Pinpoint the cell where the given text exists, returning its [X, Y] midpoint coordinate. 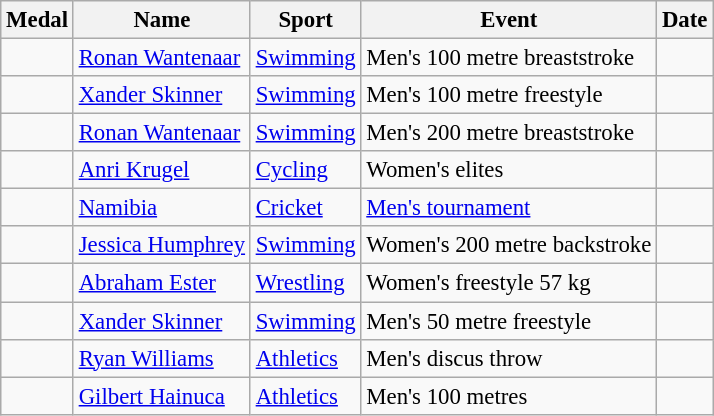
Men's 100 metre breaststroke [509, 58]
Jessica Humphrey [162, 245]
Date [685, 20]
Event [509, 20]
Men's discus throw [509, 358]
Namibia [162, 208]
Name [162, 20]
Women's freestyle 57 kg [509, 283]
Wrestling [306, 283]
Men's tournament [509, 208]
Men's 200 metre breaststroke [509, 133]
Sport [306, 20]
Women's 200 metre backstroke [509, 245]
Abraham Ester [162, 283]
Ryan Williams [162, 358]
Women's elites [509, 170]
Gilbert Hainuca [162, 396]
Anri Krugel [162, 170]
Men's 100 metres [509, 396]
Men's 50 metre freestyle [509, 321]
Men's 100 metre freestyle [509, 95]
Cycling [306, 170]
Cricket [306, 208]
Medal [38, 20]
